Search for the cell housing the specified text and yield its (x, y) center coordinate. 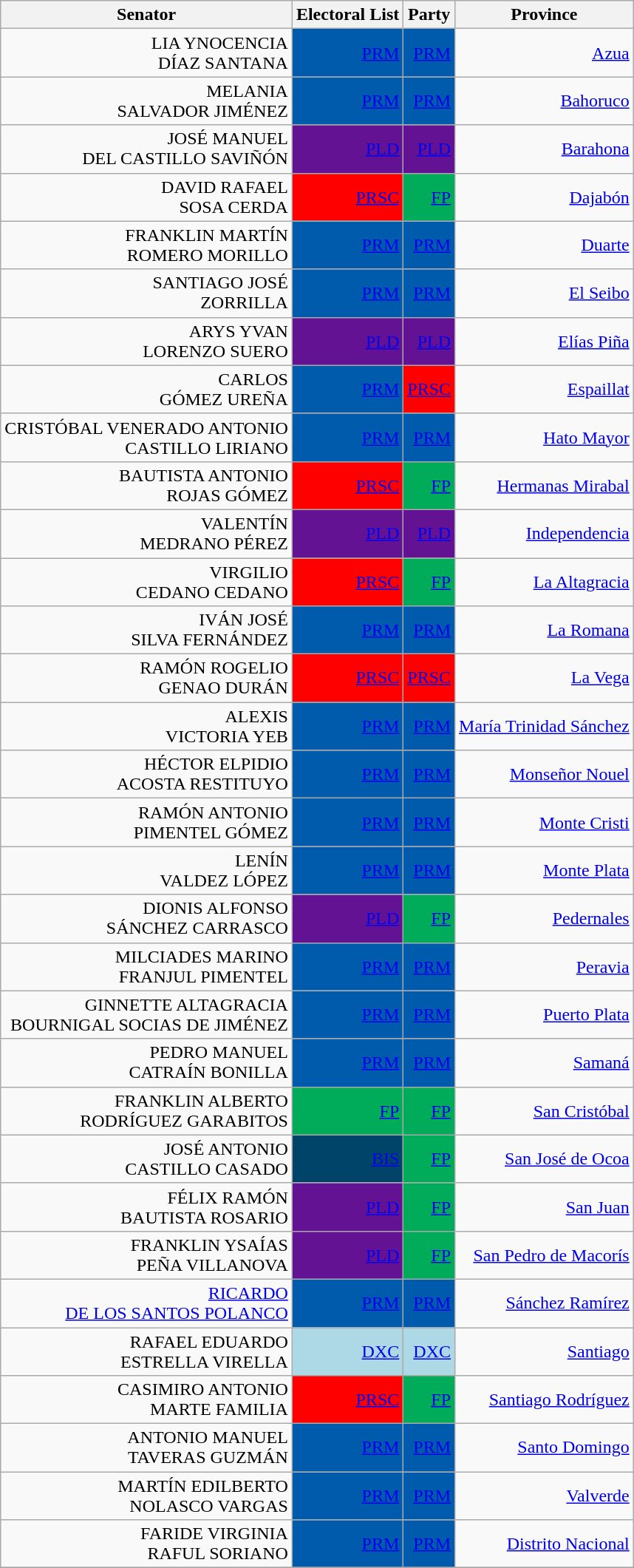
PEDRO MANUELCATRAÍN BONILLA (146, 1063)
CASIMIRO ANTONIOMARTE FAMILIA (146, 1400)
JOSÉ MANUELDEL CASTILLO SAVIÑÓN (146, 149)
Dajabón (545, 197)
Senator (146, 15)
Espaillat (545, 389)
CARLOSGÓMEZ UREÑA (146, 389)
Santiago (545, 1351)
RICARDODE LOS SANTOS POLANCO (146, 1303)
FARIDE VIRGINIARAFUL SORIANO (146, 1544)
FRANKLIN YSAÍASPEÑA VILLANOVA (146, 1255)
Monseñor Nouel (545, 775)
GINNETTE ALTAGRACIABOURNIGAL SOCIAS DE JIMÉNEZ (146, 1014)
LIA YNOCENCIADÍAZ SANTANA (146, 53)
San José de Ocoa (545, 1159)
San Pedro de Macorís (545, 1255)
Hermanas Mirabal (545, 485)
BAUTISTA ANTONIOROJAS GÓMEZ (146, 485)
Monte Plata (545, 871)
IVÁN JOSÉSILVA FERNÁNDEZ (146, 630)
ARYS YVANLORENZO SUERO (146, 342)
Province (545, 15)
La Vega (545, 679)
María Trinidad Sánchez (545, 726)
Distrito Nacional (545, 1544)
Santo Domingo (545, 1447)
Santiago Rodríguez (545, 1400)
MILCIADES MARINOFRANJUL PIMENTEL (146, 967)
BIS (347, 1159)
La Altagracia (545, 581)
FRANKLIN ALBERTORODRÍGUEZ GARABITOS (146, 1110)
HÉCTOR ELPIDIOACOSTA RESTITUYO (146, 775)
Bahoruco (545, 101)
MELANIASALVADOR JIMÉNEZ (146, 101)
Sánchez Ramírez (545, 1303)
San Cristóbal (545, 1110)
ANTONIO MANUELTAVERAS GUZMÁN (146, 1447)
Independencia (545, 534)
JOSÉ ANTONIOCASTILLO CASADO (146, 1159)
San Juan (545, 1206)
La Romana (545, 630)
Samaná (545, 1063)
VIRGILIOCEDANO CEDANO (146, 581)
Hato Mayor (545, 438)
Party (429, 15)
Elías Piña (545, 342)
Barahona (545, 149)
LENÍNVALDEZ LÓPEZ (146, 871)
SANTIAGO JOSÉZORRILLA (146, 293)
CRISTÓBAL VENERADO ANTONIOCASTILLO LIRIANO (146, 438)
Valverde (545, 1496)
RAMÓN ANTONIOPIMENTEL GÓMEZ (146, 822)
ALEXISVICTORIA YEB (146, 726)
Monte Cristi (545, 822)
MARTÍN EDILBERTONOLASCO VARGAS (146, 1496)
FRANKLIN MARTÍNROMERO MORILLO (146, 245)
Peravia (545, 967)
Electoral List (347, 15)
Azua (545, 53)
DAVID RAFAELSOSA CERDA (146, 197)
RAMÓN ROGELIOGENAO DURÁN (146, 679)
DIONIS ALFONSOSÁNCHEZ CARRASCO (146, 918)
Puerto Plata (545, 1014)
Duarte (545, 245)
Pedernales (545, 918)
VALENTÍNMEDRANO PÉREZ (146, 534)
El Seibo (545, 293)
RAFAEL EDUARDOESTRELLA VIRELLA (146, 1351)
FÉLIX RAMÓNBAUTISTA ROSARIO (146, 1206)
